Find where the given text appears and provide that cell's center as [X, Y] coordinate. 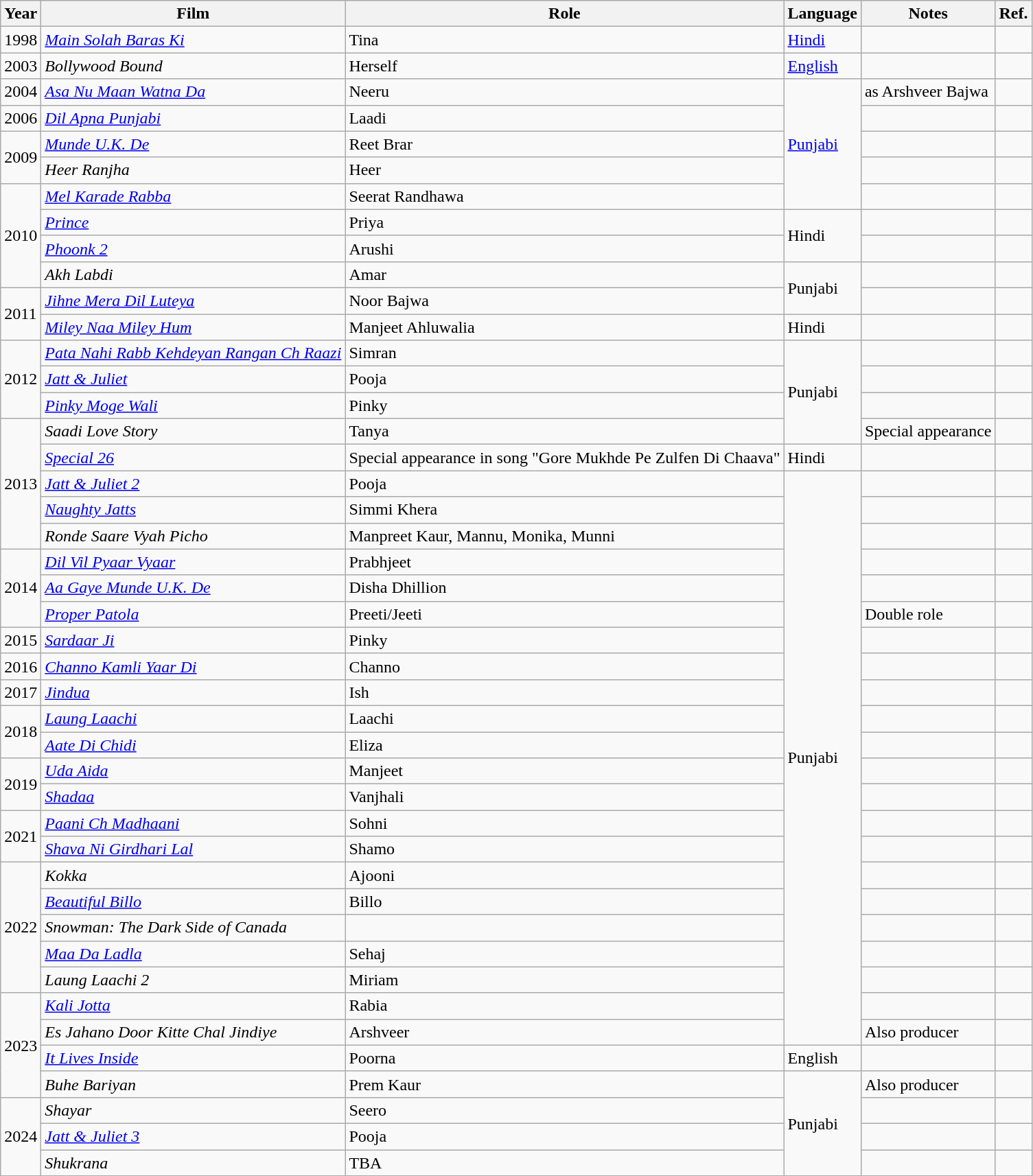
Channo Kamli Yaar Di [194, 666]
2010 [21, 235]
It Lives Inside [194, 1058]
Eliza [564, 744]
2022 [21, 928]
Dil Apna Punjabi [194, 118]
Seerat Randhawa [564, 196]
Ref. [1013, 14]
Laachi [564, 718]
Priya [564, 222]
Seero [564, 1110]
Billo [564, 902]
2006 [21, 118]
Aa Gaye Munde U.K. De [194, 588]
Ish [564, 692]
Heer [564, 170]
2016 [21, 666]
Miley Naa Miley Hum [194, 327]
Ronde Saare Vyah Picho [194, 536]
Disha Dhillion [564, 588]
2024 [21, 1136]
Herself [564, 66]
as Arshveer Bajwa [928, 92]
Shava Ni Girdhari Lal [194, 849]
Mel Karade Rabba [194, 196]
Prem Kaur [564, 1084]
Jatt & Juliet [194, 379]
Manjeet Ahluwalia [564, 327]
Noor Bajwa [564, 301]
2013 [21, 484]
Paani Ch Madhaani [194, 823]
Proper Patola [194, 614]
Channo [564, 666]
Shadaa [194, 797]
Uda Aida [194, 771]
Miriam [564, 980]
2011 [21, 314]
2015 [21, 640]
Poorna [564, 1058]
Year [21, 14]
Kokka [194, 875]
2009 [21, 157]
Sardaar Ji [194, 640]
Laung Laachi 2 [194, 980]
2018 [21, 731]
Jindua [194, 692]
Laung Laachi [194, 718]
2012 [21, 379]
2003 [21, 66]
Munde U.K. De [194, 144]
Asa Nu Maan Watna Da [194, 92]
Arushi [564, 248]
Shamo [564, 849]
Naughty Jatts [194, 510]
2021 [21, 836]
Pata Nahi Rabb Kehdeyan Rangan Ch Raazi [194, 353]
Akh Labdi [194, 274]
Tina [564, 40]
Prabhjeet [564, 562]
Shayar [194, 1110]
Tanya [564, 432]
Jihne Mera Dil Luteya [194, 301]
Manjeet [564, 771]
Manpreet Kaur, Mannu, Monika, Munni [564, 536]
2004 [21, 92]
Beautiful Billo [194, 902]
Amar [564, 274]
Role [564, 14]
Es Jahano Door Kitte Chal Jindiye [194, 1032]
Phoonk 2 [194, 248]
Maa Da Ladla [194, 954]
Buhe Bariyan [194, 1084]
Kali Jotta [194, 1006]
Shukrana [194, 1163]
Prince [194, 222]
2014 [21, 588]
Sohni [564, 823]
Arshveer [564, 1032]
Special 26 [194, 458]
Jatt & Juliet 2 [194, 484]
Bollywood Bound [194, 66]
Simmi Khera [564, 510]
Dil Vil Pyaar Vyaar [194, 562]
1998 [21, 40]
Jatt & Juliet 3 [194, 1136]
Vanjhali [564, 797]
Special appearance in song "Gore Mukhde Pe Zulfen Di Chaava" [564, 458]
Notes [928, 14]
Double role [928, 614]
2017 [21, 692]
Reet Brar [564, 144]
Neeru [564, 92]
TBA [564, 1163]
Snowman: The Dark Side of Canada [194, 928]
Rabia [564, 1006]
2023 [21, 1045]
Saadi Love Story [194, 432]
Heer Ranjha [194, 170]
Aate Di Chidi [194, 744]
Language [822, 14]
Film [194, 14]
Laadi [564, 118]
Preeti/Jeeti [564, 614]
Main Solah Baras Ki [194, 40]
Sehaj [564, 954]
Simran [564, 353]
Pinky Moge Wali [194, 405]
Ajooni [564, 875]
Special appearance [928, 432]
2019 [21, 784]
